Capture the cell that displays the provided text and extract its (X, Y) central coordinate. 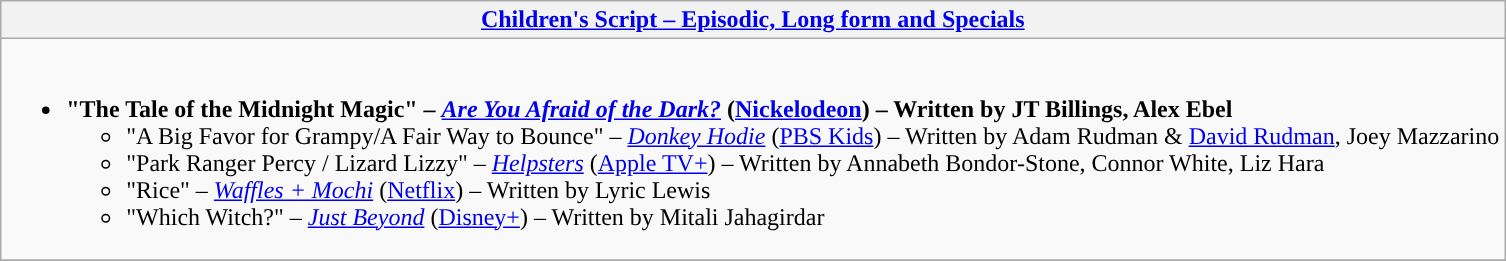
Children's Script – Episodic, Long form and Specials (753, 20)
